Output the [x, y] coordinate of the center of the cell containing the given text.  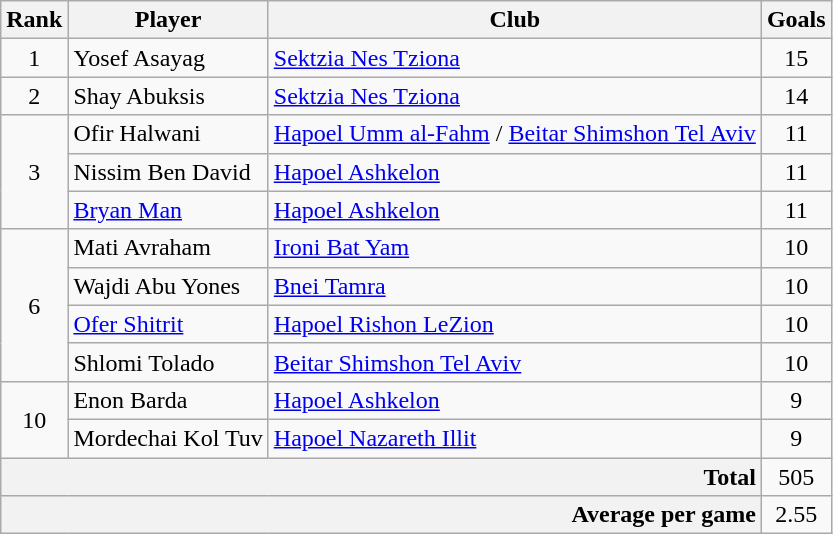
Average per game [382, 515]
2 [34, 96]
Hapoel Nazareth Illit [514, 438]
Hapoel Rishon LeZion [514, 324]
3 [34, 172]
Enon Barda [168, 400]
505 [796, 477]
Wajdi Abu Yones [168, 286]
Goals [796, 20]
Beitar Shimshon Tel Aviv [514, 362]
6 [34, 305]
Ofer Shitrit [168, 324]
Yosef Asayag [168, 58]
Ironi Bat Yam [514, 248]
Player [168, 20]
Bryan Man [168, 210]
Rank [34, 20]
Club [514, 20]
15 [796, 58]
Mati Avraham [168, 248]
Shay Abuksis [168, 96]
Hapoel Umm al-Fahm / Beitar Shimshon Tel Aviv [514, 134]
1 [34, 58]
Ofir Halwani [168, 134]
14 [796, 96]
Total [382, 477]
Bnei Tamra [514, 286]
Shlomi Tolado [168, 362]
Nissim Ben David [168, 172]
Mordechai Kol Tuv [168, 438]
2.55 [796, 515]
